From the cell containing the given text, extract its center point as (X, Y) coordinate. 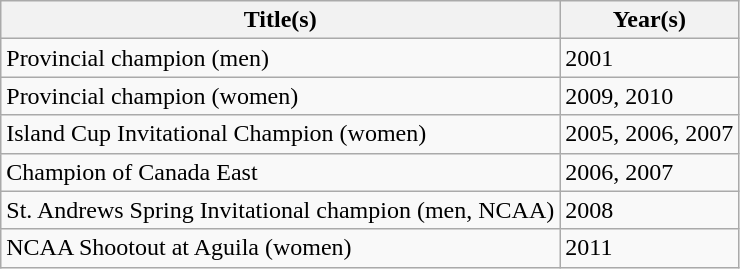
2008 (650, 210)
2005, 2006, 2007 (650, 134)
2001 (650, 58)
Provincial champion (men) (280, 58)
Year(s) (650, 20)
2011 (650, 248)
Title(s) (280, 20)
2009, 2010 (650, 96)
Provincial champion (women) (280, 96)
NCAA Shootout at Aguila (women) (280, 248)
St. Andrews Spring Invitational champion (men, NCAA) (280, 210)
Champion of Canada East (280, 172)
2006, 2007 (650, 172)
Island Cup Invitational Champion (women) (280, 134)
